Return [x, y] of the center of cell containing provided text 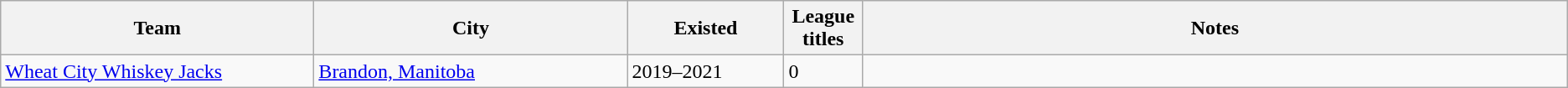
League titles [823, 28]
0 [823, 71]
Notes [1215, 28]
Team [157, 28]
City [471, 28]
Wheat City Whiskey Jacks [157, 71]
Existed [705, 28]
Brandon, Manitoba [471, 71]
2019–2021 [705, 71]
